Return [x, y] of the center of cell containing provided text 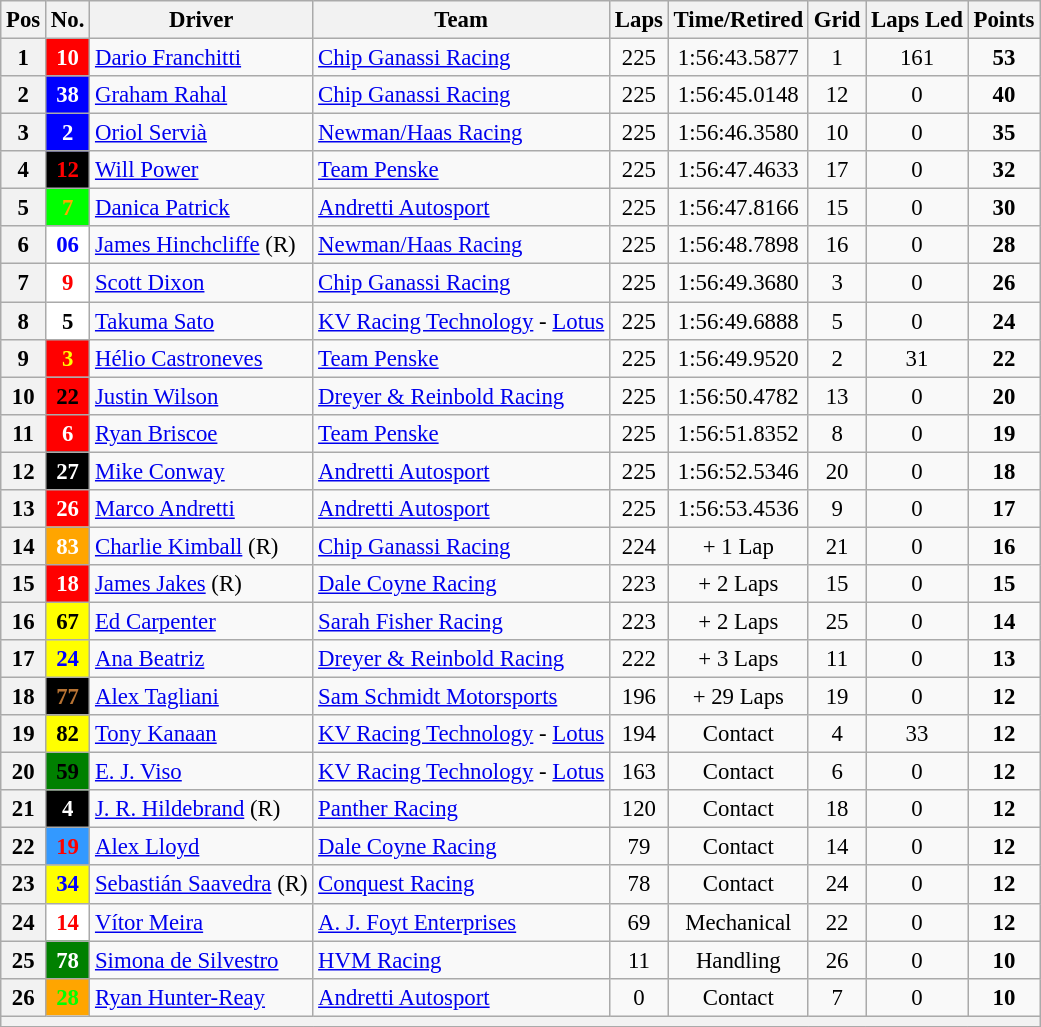
83 [68, 546]
Panther Racing [462, 809]
Ryan Briscoe [202, 433]
Ryan Hunter-Reay [202, 997]
Ana Beatriz [202, 659]
32 [1004, 170]
Pos [24, 20]
Grid [836, 20]
Handling [738, 960]
31 [917, 358]
+ 1 Lap [738, 546]
161 [917, 58]
79 [640, 847]
23 [24, 885]
1:56:50.4782 [738, 396]
Laps Led [917, 20]
30 [1004, 208]
120 [640, 809]
67 [68, 621]
27 [68, 471]
James Hinchcliffe (R) [202, 245]
No. [68, 20]
1:56:51.8352 [738, 433]
J. R. Hildebrand (R) [202, 809]
Mike Conway [202, 471]
Oriol Servià [202, 133]
224 [640, 546]
196 [640, 697]
Alex Tagliani [202, 697]
194 [640, 734]
Mechanical [738, 922]
Scott Dixon [202, 283]
1:56:48.7898 [738, 245]
69 [640, 922]
Dario Franchitti [202, 58]
40 [1004, 95]
82 [68, 734]
Alex Lloyd [202, 847]
38 [68, 95]
Vítor Meira [202, 922]
163 [640, 772]
1:56:45.0148 [738, 95]
1:56:49.9520 [738, 358]
1:56:47.4633 [738, 170]
34 [68, 885]
77 [68, 697]
Hélio Castroneves [202, 358]
1:56:49.3680 [738, 283]
Charlie Kimball (R) [202, 546]
James Jakes (R) [202, 584]
1:56:46.3580 [738, 133]
Sebastián Saavedra (R) [202, 885]
Ed Carpenter [202, 621]
Laps [640, 20]
Graham Rahal [202, 95]
06 [68, 245]
Marco Andretti [202, 509]
Takuma Sato [202, 321]
Simona de Silvestro [202, 960]
HVM Racing [462, 960]
A. J. Foyt Enterprises [462, 922]
1:56:53.4536 [738, 509]
Sam Schmidt Motorsports [462, 697]
Danica Patrick [202, 208]
Tony Kanaan [202, 734]
59 [68, 772]
Conquest Racing [462, 885]
33 [917, 734]
53 [1004, 58]
1:56:49.6888 [738, 321]
Time/Retired [738, 20]
1:56:47.8166 [738, 208]
Driver [202, 20]
1:56:52.5346 [738, 471]
Sarah Fisher Racing [462, 621]
Team [462, 20]
222 [640, 659]
Points [1004, 20]
+ 29 Laps [738, 697]
Will Power [202, 170]
Justin Wilson [202, 396]
E. J. Viso [202, 772]
35 [1004, 133]
1:56:43.5877 [738, 58]
+ 3 Laps [738, 659]
